Pinpoint the cell where the given text exists, returning its (X, Y) midpoint coordinate. 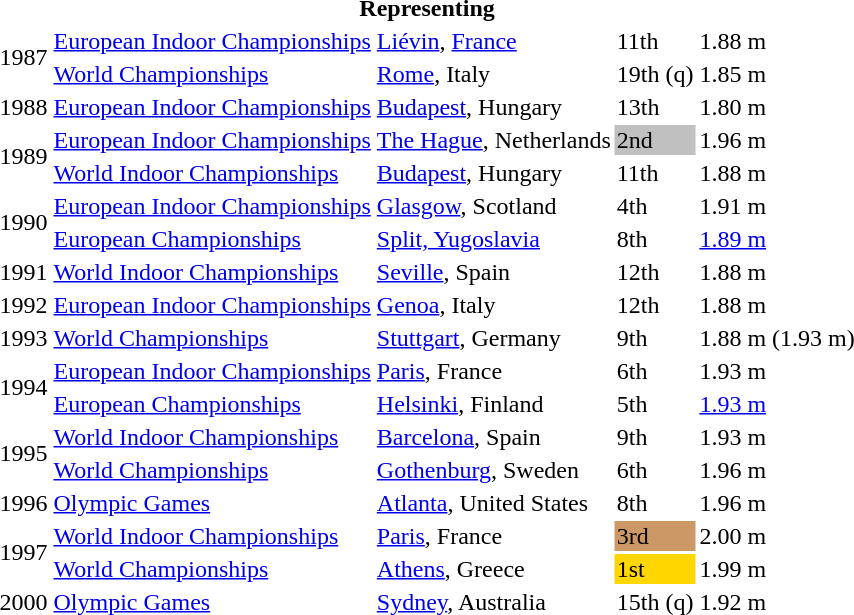
3rd (655, 536)
Seville, Spain (494, 272)
Glasgow, Scotland (494, 206)
Athens, Greece (494, 569)
4th (655, 206)
13th (655, 107)
Gothenburg, Sweden (494, 470)
19th (q) (655, 74)
Liévin, France (494, 41)
Genoa, Italy (494, 305)
Barcelona, Spain (494, 437)
5th (655, 404)
1st (655, 569)
Helsinki, Finland (494, 404)
2nd (655, 140)
Rome, Italy (494, 74)
Stuttgart, Germany (494, 338)
Olympic Games (212, 503)
Atlanta, United States (494, 503)
Split, Yugoslavia (494, 239)
The Hague, Netherlands (494, 140)
